Determine the [X, Y] coordinate at the center of the cell enclosing the given text.  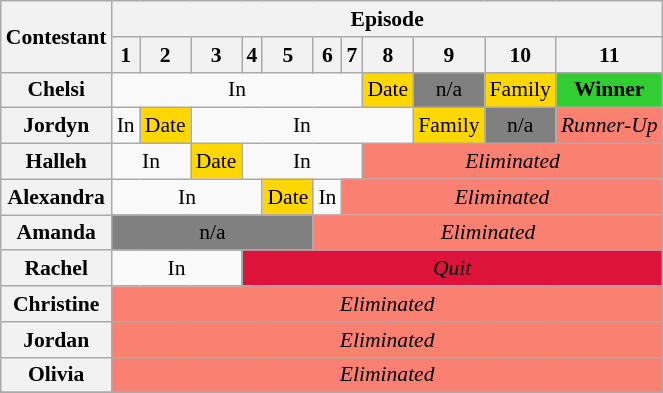
Contestant [56, 36]
Alexandra [56, 197]
Winner [610, 90]
Halleh [56, 162]
10 [520, 55]
5 [288, 55]
Jordan [56, 340]
9 [448, 55]
6 [327, 55]
3 [216, 55]
11 [610, 55]
Quit [452, 269]
7 [352, 55]
Christine [56, 304]
2 [166, 55]
Chelsi [56, 90]
Olivia [56, 375]
Runner-Up [610, 126]
Rachel [56, 269]
4 [252, 55]
Amanda [56, 233]
1 [126, 55]
8 [388, 55]
Episode [388, 19]
Jordyn [56, 126]
